Provide the [X, Y] coordinate of the cell's center where the given text is located.  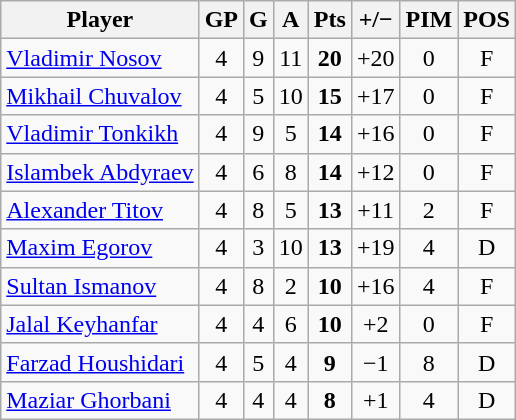
Vladimir Tonkikh [100, 134]
Islambek Abdyraev [100, 172]
+2 [376, 324]
Farzad Houshidari [100, 362]
Jalal Keyhanfar [100, 324]
+17 [376, 96]
+11 [376, 210]
+/− [376, 20]
Vladimir Nosov [100, 58]
Alexander Titov [100, 210]
−1 [376, 362]
Player [100, 20]
Sultan Ismanov [100, 286]
PIM [429, 20]
+12 [376, 172]
G [258, 20]
A [290, 20]
+19 [376, 248]
11 [290, 58]
POS [487, 20]
Maziar Ghorbani [100, 400]
20 [330, 58]
15 [330, 96]
GP [221, 20]
+1 [376, 400]
+20 [376, 58]
Pts [330, 20]
3 [258, 248]
Mikhail Chuvalov [100, 96]
Maxim Egorov [100, 248]
